Return the (X, Y) coordinate for the center point of the cell that contains the specified text.  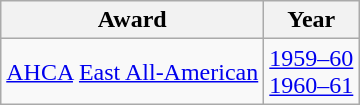
1959–601960–61 (312, 72)
Award (132, 20)
Year (312, 20)
AHCA East All-American (132, 72)
